From the cell containing the given text, extract its center point as (X, Y) coordinate. 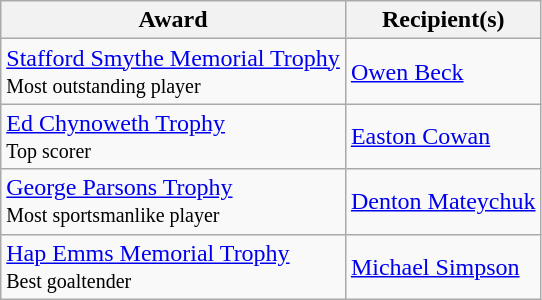
Denton Mateychuk (443, 202)
Ed Chynoweth TrophyTop scorer (174, 136)
Hap Emms Memorial TrophyBest goaltender (174, 266)
Owen Beck (443, 72)
Michael Simpson (443, 266)
Easton Cowan (443, 136)
George Parsons TrophyMost sportsmanlike player (174, 202)
Stafford Smythe Memorial Trophy Most outstanding player (174, 72)
Award (174, 20)
Recipient(s) (443, 20)
